Detect which cell encompasses the target text, then output its (x, y) center coordinate. 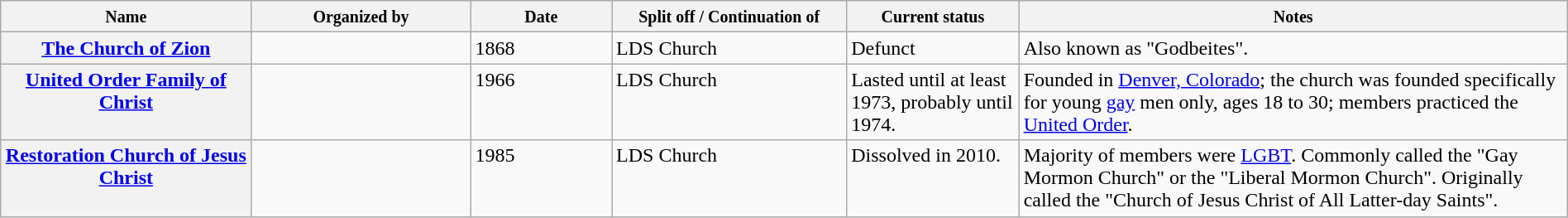
Founded in Denver, Colorado; the church was founded specifically for young gay men only, ages 18 to 30; members practiced the United Order. (1293, 102)
1868 (541, 48)
Notes (1293, 17)
Restoration Church of Jesus Christ (126, 178)
Lasted until at least 1973, probably until 1974. (933, 102)
Also known as "Godbeites". (1293, 48)
Name (126, 17)
Dissolved in 2010. (933, 178)
Defunct (933, 48)
United Order Family of Christ (126, 102)
Current status (933, 17)
The Church of Zion (126, 48)
Organized by (361, 17)
Split off / Continuation of (729, 17)
1966 (541, 102)
1985 (541, 178)
Date (541, 17)
